From the cell containing the given text, extract its center point as [x, y] coordinate. 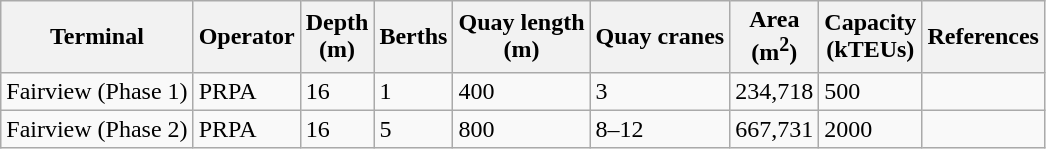
Depth(m) [337, 37]
234,718 [774, 91]
2000 [870, 129]
1 [414, 91]
400 [522, 91]
Area(m2) [774, 37]
800 [522, 129]
Capacity(kTEUs) [870, 37]
Operator [246, 37]
Quay cranes [660, 37]
Berths [414, 37]
Terminal [97, 37]
667,731 [774, 129]
3 [660, 91]
References [984, 37]
Fairview (Phase 2) [97, 129]
500 [870, 91]
Fairview (Phase 1) [97, 91]
Quay length(m) [522, 37]
5 [414, 129]
8–12 [660, 129]
